For the text-containing cell, return its midpoint in (X, Y) coordinate format. 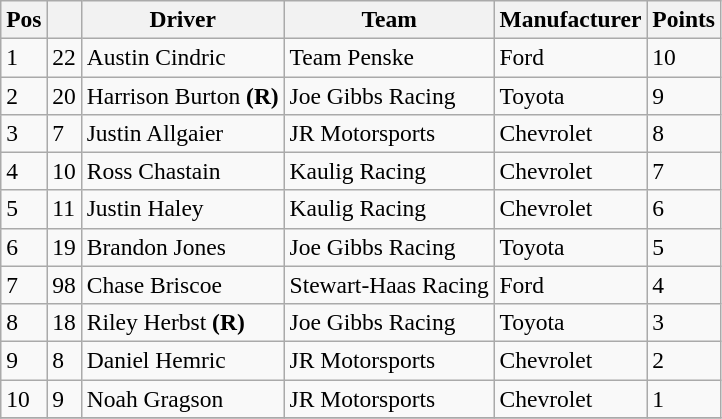
Ross Chastain (182, 171)
Pos (24, 19)
Points (684, 19)
Team Penske (389, 57)
Daniel Hemric (182, 360)
98 (64, 285)
18 (64, 322)
Driver (182, 19)
Noah Gragson (182, 398)
Team (389, 19)
Brandon Jones (182, 247)
Austin Cindric (182, 57)
Stewart-Haas Racing (389, 285)
Justin Haley (182, 209)
11 (64, 209)
19 (64, 247)
20 (64, 95)
Riley Herbst (R) (182, 322)
Harrison Burton (R) (182, 95)
Justin Allgaier (182, 133)
22 (64, 57)
Manufacturer (570, 19)
Chase Briscoe (182, 285)
